Pinpoint the cell where the given text exists, returning its (x, y) midpoint coordinate. 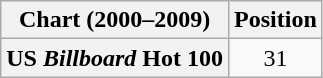
US Billboard Hot 100 (115, 58)
Position (276, 20)
31 (276, 58)
Chart (2000–2009) (115, 20)
